Search for the cell housing the specified text and yield its (X, Y) center coordinate. 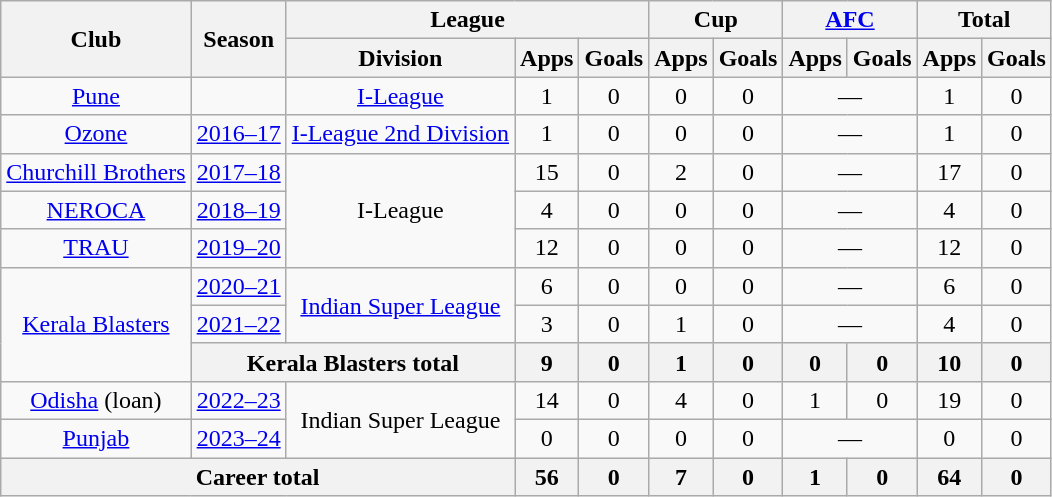
Club (96, 39)
9 (547, 362)
19 (949, 400)
7 (681, 477)
2017–18 (238, 172)
3 (547, 324)
Cup (716, 20)
Punjab (96, 438)
64 (949, 477)
League (468, 20)
Odisha (loan) (96, 400)
NEROCA (96, 210)
2021–22 (238, 324)
Career total (258, 477)
10 (949, 362)
2016–17 (238, 134)
15 (547, 172)
2023–24 (238, 438)
AFC (850, 20)
56 (547, 477)
2 (681, 172)
Season (238, 39)
2020–21 (238, 286)
Kerala Blasters (96, 324)
Churchill Brothers (96, 172)
2019–20 (238, 248)
I-League 2nd Division (400, 134)
14 (547, 400)
17 (949, 172)
Pune (96, 96)
Division (400, 58)
Total (984, 20)
Kerala Blasters total (352, 362)
2022–23 (238, 400)
2018–19 (238, 210)
TRAU (96, 248)
Ozone (96, 134)
